Find where the given text appears and provide that cell's center as [X, Y] coordinate. 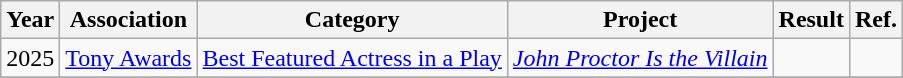
Association [128, 20]
Result [811, 20]
Tony Awards [128, 58]
Best Featured Actress in a Play [352, 58]
Project [640, 20]
Ref. [876, 20]
Year [30, 20]
2025 [30, 58]
Category [352, 20]
John Proctor Is the Villain [640, 58]
